Search for the cell housing the specified text and yield its (x, y) center coordinate. 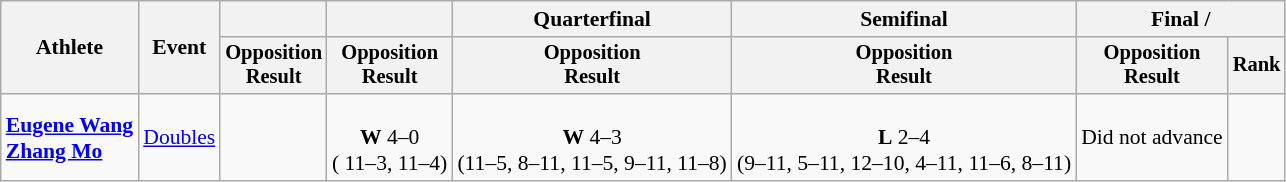
L 2–4(9–11, 5–11, 12–10, 4–11, 11–6, 8–11) (904, 138)
Quarterfinal (592, 19)
Eugene WangZhang Mo (70, 138)
Rank (1257, 66)
Doubles (179, 138)
Did not advance (1152, 138)
Athlete (70, 48)
W 4–0( 11–3, 11–4) (390, 138)
Final / (1180, 19)
Semifinal (904, 19)
W 4–3(11–5, 8–11, 11–5, 9–11, 11–8) (592, 138)
Event (179, 48)
